Detect which cell encompasses the target text, then output its [x, y] center coordinate. 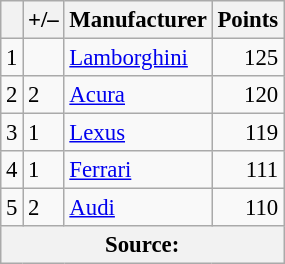
Acura [138, 95]
125 [248, 58]
+/– [44, 20]
3 [12, 133]
120 [248, 95]
119 [248, 133]
111 [248, 170]
Manufacturer [138, 20]
Points [248, 20]
Lamborghini [138, 58]
Source: [142, 245]
Lexus [138, 133]
5 [12, 208]
Ferrari [138, 170]
Audi [138, 208]
110 [248, 208]
4 [12, 170]
